Provide the [X, Y] coordinate of the cell's center where the given text is located.  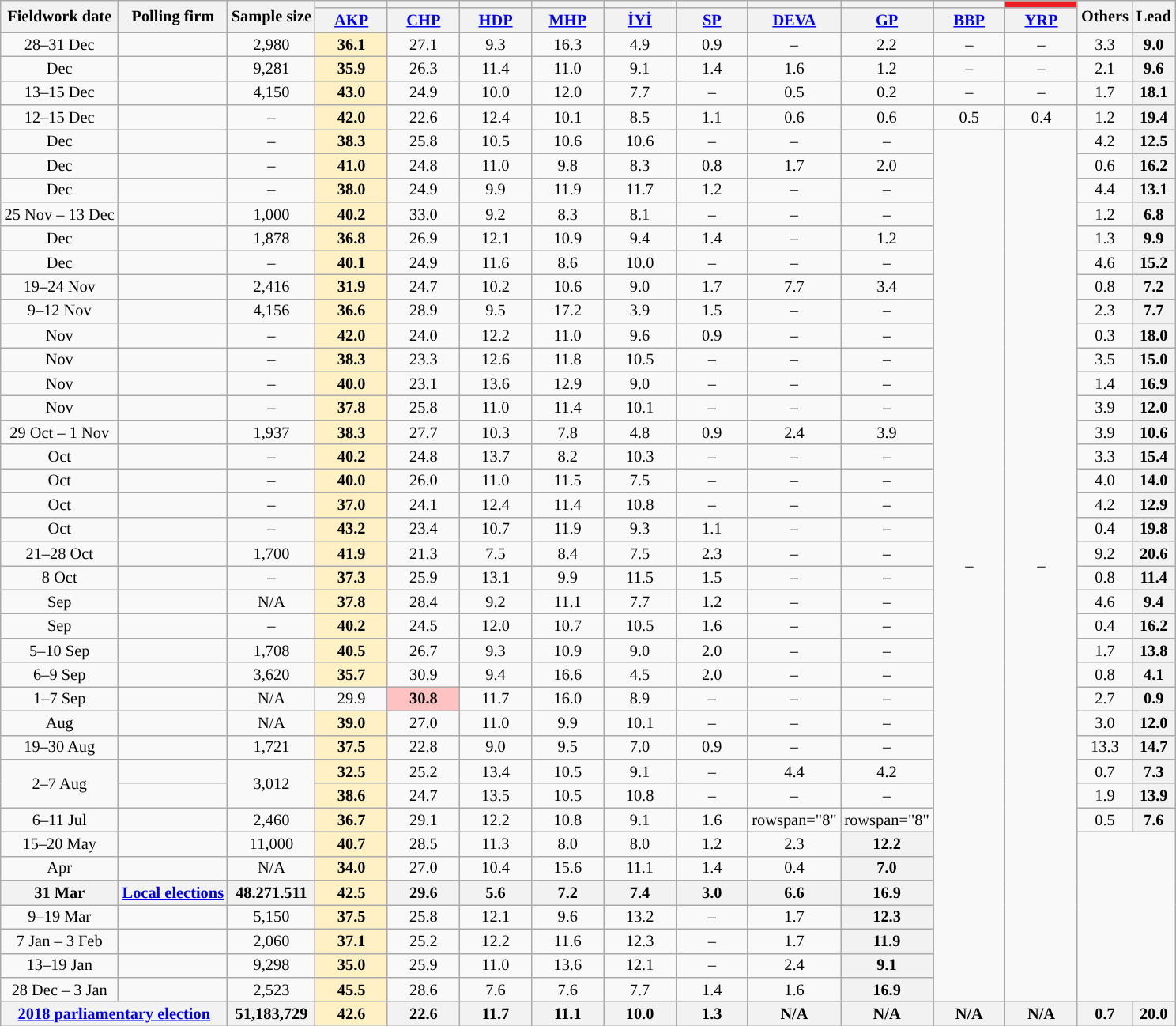
40.1 [351, 262]
8.6 [567, 262]
11.3 [495, 844]
15.2 [1154, 262]
36.6 [351, 311]
2.2 [887, 44]
4,156 [272, 311]
15–20 May [60, 844]
23.4 [424, 530]
2.1 [1105, 68]
Aug [60, 722]
Polling firm [173, 16]
21–28 Oct [60, 553]
38.6 [351, 795]
24.1 [424, 504]
2–7 Aug [60, 783]
11,000 [272, 844]
HDP [495, 21]
13.7 [495, 457]
8 Oct [60, 577]
6.6 [793, 893]
33.0 [424, 213]
15.0 [1154, 359]
YRP [1042, 21]
12–15 Dec [60, 117]
Local elections [173, 893]
40.7 [351, 844]
29.9 [351, 699]
36.7 [351, 820]
7.4 [640, 893]
1,878 [272, 239]
9,281 [272, 68]
7.3 [1154, 771]
1,721 [272, 748]
9,298 [272, 966]
2,060 [272, 941]
3.4 [887, 286]
2,416 [272, 286]
42.5 [351, 893]
23.3 [424, 359]
40.5 [351, 650]
13.3 [1105, 748]
2,460 [272, 820]
2,980 [272, 44]
30.8 [424, 699]
2.7 [1105, 699]
26.7 [424, 650]
31.9 [351, 286]
3,012 [272, 783]
14.7 [1154, 748]
AKP [351, 21]
16.6 [567, 675]
26.0 [424, 481]
37.3 [351, 577]
Sample size [272, 16]
CHP [424, 21]
18.1 [1154, 93]
24.0 [424, 335]
35.9 [351, 68]
19.8 [1154, 530]
41.0 [351, 166]
39.0 [351, 722]
6–9 Sep [60, 675]
48.271.511 [272, 893]
35.0 [351, 966]
41.9 [351, 553]
9–19 Mar [60, 917]
10.2 [495, 286]
13.2 [640, 917]
1,000 [272, 213]
4.9 [640, 44]
2018 parliamentary election [114, 1013]
19–24 Nov [60, 286]
0.3 [1105, 335]
Apr [60, 868]
SP [711, 21]
5.6 [495, 893]
3,620 [272, 675]
1–7 Sep [60, 699]
43.0 [351, 93]
13–15 Dec [60, 93]
15.6 [567, 868]
7 Jan – 3 Feb [60, 941]
Fieldwork date [60, 16]
13.5 [495, 795]
28.9 [424, 311]
15.4 [1154, 457]
16.3 [567, 44]
31 Mar [60, 893]
51,183,729 [272, 1013]
45.5 [351, 990]
26.3 [424, 68]
37.0 [351, 504]
28.4 [424, 602]
21.3 [424, 553]
37.1 [351, 941]
11.8 [567, 359]
10.4 [495, 868]
28.6 [424, 990]
13.9 [1154, 795]
29.1 [424, 820]
23.1 [424, 384]
4.8 [640, 432]
0.2 [887, 93]
1,700 [272, 553]
27.1 [424, 44]
BBP [969, 21]
6.8 [1154, 213]
27.7 [424, 432]
6–11 Jul [60, 820]
5,150 [272, 917]
8.9 [640, 699]
20.6 [1154, 553]
9.8 [567, 166]
29.6 [424, 893]
32.5 [351, 771]
24.5 [424, 626]
4,150 [272, 93]
1.9 [1105, 795]
36.8 [351, 239]
12.5 [1154, 141]
43.2 [351, 530]
5–10 Sep [60, 650]
7.8 [567, 432]
42.6 [351, 1013]
30.9 [424, 675]
35.7 [351, 675]
8.2 [567, 457]
36.1 [351, 44]
4.5 [640, 675]
2,523 [272, 990]
34.0 [351, 868]
29 Oct – 1 Nov [60, 432]
İYİ [640, 21]
12.6 [495, 359]
1,708 [272, 650]
13.8 [1154, 650]
MHP [567, 21]
8.5 [640, 117]
Lead [1154, 16]
28 Dec – 3 Jan [60, 990]
GP [887, 21]
38.0 [351, 190]
Others [1105, 16]
16.0 [567, 699]
13–19 Jan [60, 966]
3.5 [1105, 359]
9–12 Nov [60, 311]
25 Nov – 13 Dec [60, 213]
4.0 [1105, 481]
22.8 [424, 748]
18.0 [1154, 335]
DEVA [793, 21]
28.5 [424, 844]
8.4 [567, 553]
14.0 [1154, 481]
4.1 [1154, 675]
17.2 [567, 311]
19.4 [1154, 117]
1,937 [272, 432]
8.1 [640, 213]
26.9 [424, 239]
28–31 Dec [60, 44]
19–30 Aug [60, 748]
13.4 [495, 771]
20.0 [1154, 1013]
